Scan for the cell matching the given text and deliver its (X, Y) coordinate at center. 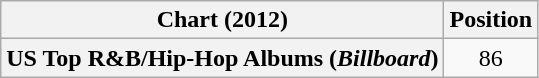
US Top R&B/Hip-Hop Albums (Billboard) (222, 58)
Chart (2012) (222, 20)
86 (491, 58)
Position (491, 20)
